Detect which cell encompasses the target text, then output its [X, Y] center coordinate. 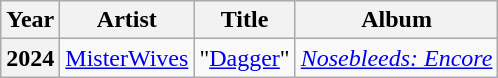
Nosebleeds: Encore [396, 58]
Year [30, 20]
Album [396, 20]
MisterWives [127, 58]
"Dagger" [244, 58]
Title [244, 20]
Artist [127, 20]
2024 [30, 58]
